Detect which cell encompasses the target text, then output its (X, Y) center coordinate. 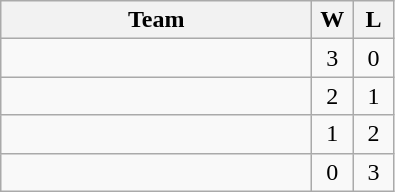
L (374, 20)
Team (156, 20)
W (332, 20)
